Locate the cell with the specified text and output its [x, y] center coordinate. 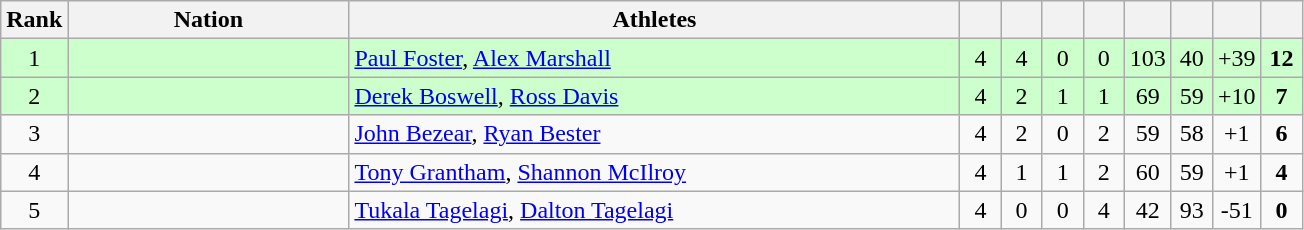
+10 [1236, 96]
Tony Grantham, Shannon McIlroy [654, 172]
69 [1148, 96]
12 [1282, 58]
-51 [1236, 210]
+39 [1236, 58]
Rank [34, 20]
103 [1148, 58]
40 [1192, 58]
5 [34, 210]
7 [1282, 96]
Paul Foster, Alex Marshall [654, 58]
Nation [208, 20]
60 [1148, 172]
58 [1192, 134]
93 [1192, 210]
Tukala Tagelagi, Dalton Tagelagi [654, 210]
Athletes [654, 20]
3 [34, 134]
42 [1148, 210]
Derek Boswell, Ross Davis [654, 96]
John Bezear, Ryan Bester [654, 134]
6 [1282, 134]
